Find where the given text appears and provide that cell's center as [X, Y] coordinate. 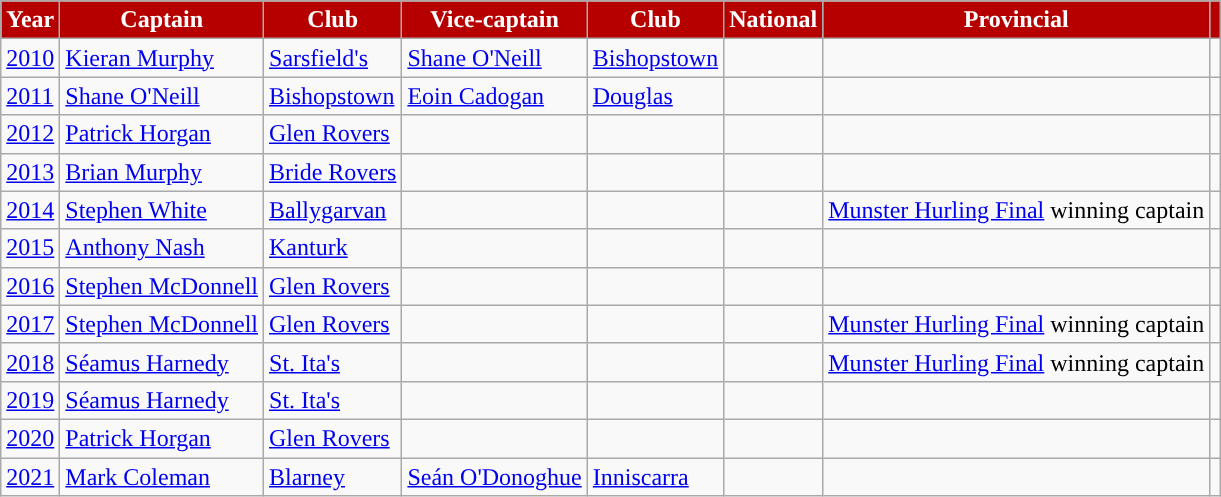
Douglas [655, 96]
Brian Murphy [162, 172]
Seán O'Donoghue [494, 477]
Bride Rovers [333, 172]
Mark Coleman [162, 477]
2018 [30, 362]
2014 [30, 210]
Ballygarvan [333, 210]
Anthony Nash [162, 248]
2010 [30, 58]
Kieran Murphy [162, 58]
2016 [30, 286]
Vice-captain [494, 20]
2017 [30, 324]
Eoin Cadogan [494, 96]
2020 [30, 438]
Captain [162, 20]
2012 [30, 134]
Kanturk [333, 248]
Stephen White [162, 210]
2015 [30, 248]
Provincial [1016, 20]
Sarsfield's [333, 58]
2021 [30, 477]
Blarney [333, 477]
2011 [30, 96]
National [774, 20]
2019 [30, 400]
Year [30, 20]
2013 [30, 172]
Inniscarra [655, 477]
